Return the (x, y) coordinate for the center point of the cell that contains the specified text.  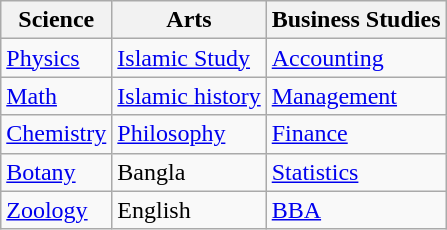
Physics (56, 58)
Islamic Study (189, 58)
Bangla (189, 172)
Accounting (356, 58)
Zoology (56, 210)
Finance (356, 134)
Arts (189, 20)
Management (356, 96)
Business Studies (356, 20)
Science (56, 20)
Statistics (356, 172)
English (189, 210)
Philosophy (189, 134)
Botany (56, 172)
BBA (356, 210)
Islamic history (189, 96)
Chemistry (56, 134)
Math (56, 96)
